From the cell containing the given text, extract its center point as [X, Y] coordinate. 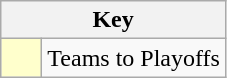
Teams to Playoffs [134, 58]
Key [114, 20]
